Scan for the cell matching the given text and deliver its [x, y] coordinate at center. 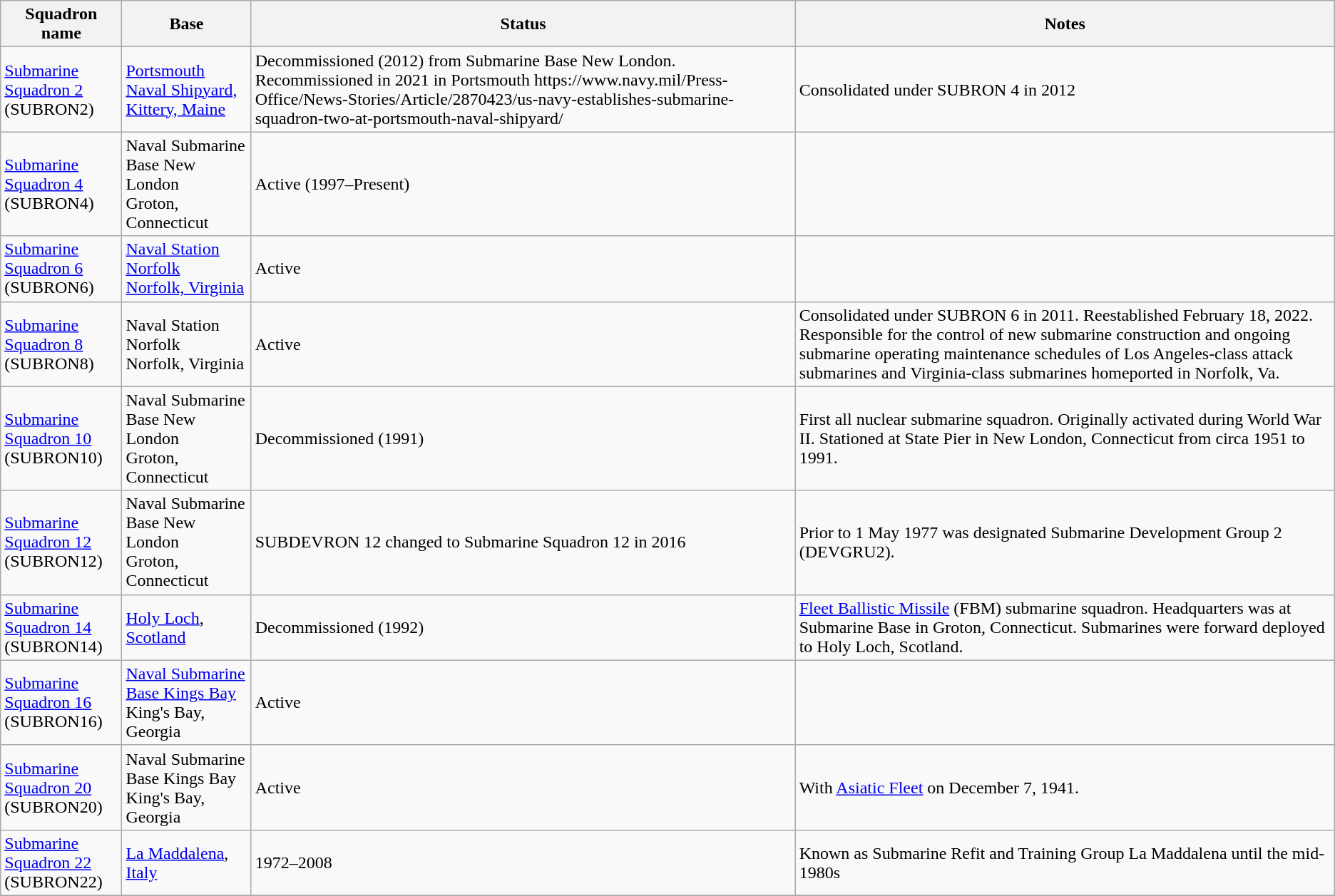
Consolidated under SUBRON 4 in 2012 [1065, 90]
Submarine Squadron 16(SUBRON16) [61, 703]
Submarine Squadron 22(SUBRON22) [61, 862]
Submarine Squadron 4(SUBRON4) [61, 184]
With Asiatic Fleet on December 7, 1941. [1065, 787]
Submarine Squadron 2(SUBRON2) [61, 90]
Notes [1065, 24]
Holy Loch, Scotland [187, 627]
Known as Submarine Refit and Training Group La Maddalena until the mid-1980s [1065, 862]
Decommissioned (1991) [523, 438]
Submarine Squadron 10(SUBRON10) [61, 438]
Submarine Squadron 20(SUBRON20) [61, 787]
Submarine Squadron 14(SUBRON14) [61, 627]
SUBDEVRON 12 changed to Submarine Squadron 12 in 2016 [523, 542]
Decommissioned (1992) [523, 627]
Portsmouth Naval Shipyard, Kittery, Maine [187, 90]
Submarine Squadron 12(SUBRON12) [61, 542]
1972–2008 [523, 862]
La Maddalena, Italy [187, 862]
Prior to 1 May 1977 was designated Submarine Development Group 2 (DEVGRU2). [1065, 542]
Submarine Squadron 6(SUBRON6) [61, 269]
Status [523, 24]
Active (1997–Present) [523, 184]
Base [187, 24]
Submarine Squadron 8(SUBRON8) [61, 344]
Squadron name [61, 24]
